Pinpoint the cell where the given text exists, returning its (X, Y) midpoint coordinate. 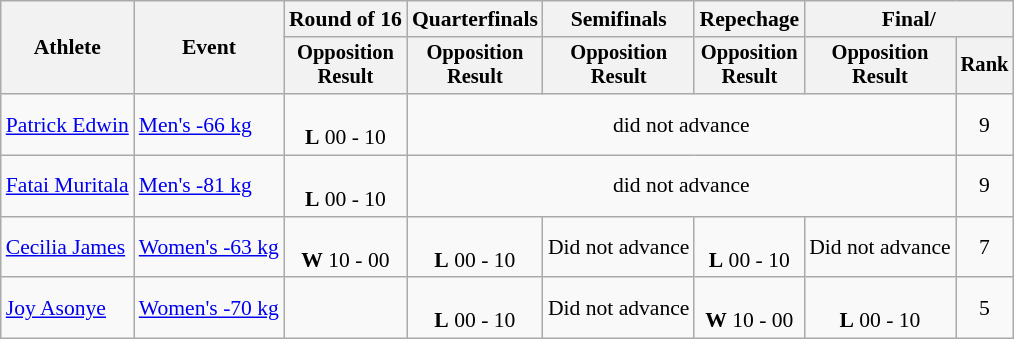
Patrick Edwin (68, 124)
Women's -70 kg (209, 308)
Final/ (908, 19)
Joy Asonye (68, 308)
Men's -81 kg (209, 186)
Rank (985, 66)
Repechage (749, 19)
Athlete (68, 48)
Fatai Muritala (68, 186)
Semifinals (619, 19)
7 (985, 248)
Women's -63 kg (209, 248)
Cecilia James (68, 248)
5 (985, 308)
Men's -66 kg (209, 124)
Round of 16 (346, 19)
Event (209, 48)
Quarterfinals (475, 19)
